Capture the cell that displays the provided text and extract its (X, Y) central coordinate. 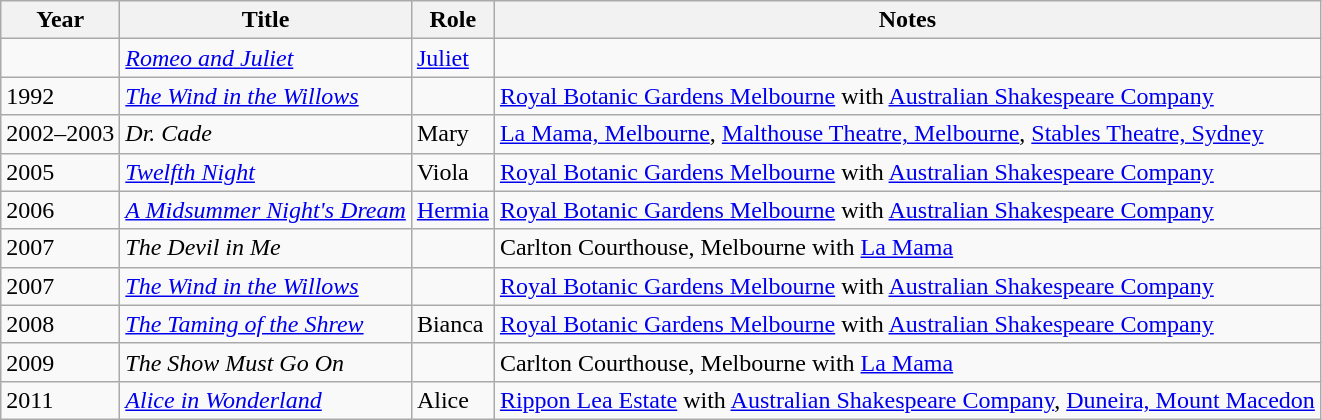
Title (266, 20)
2009 (60, 362)
The Show Must Go On (266, 362)
Juliet (452, 58)
A Midsummer Night's Dream (266, 210)
The Devil in Me (266, 248)
2002–2003 (60, 134)
Rippon Lea Estate with Australian Shakespeare Company, Duneira, Mount Macedon (907, 400)
Alice (452, 400)
Role (452, 20)
Hermia (452, 210)
Bianca (452, 324)
1992 (60, 96)
2011 (60, 400)
Twelfth Night (266, 172)
The Taming of the Shrew (266, 324)
Alice in Wonderland (266, 400)
Year (60, 20)
Mary (452, 134)
2006 (60, 210)
La Mama, Melbourne, Malthouse Theatre, Melbourne, Stables Theatre, Sydney (907, 134)
Notes (907, 20)
Dr. Cade (266, 134)
2008 (60, 324)
Romeo and Juliet (266, 58)
2005 (60, 172)
Viola (452, 172)
